Return (X, Y) of the center of cell containing provided text 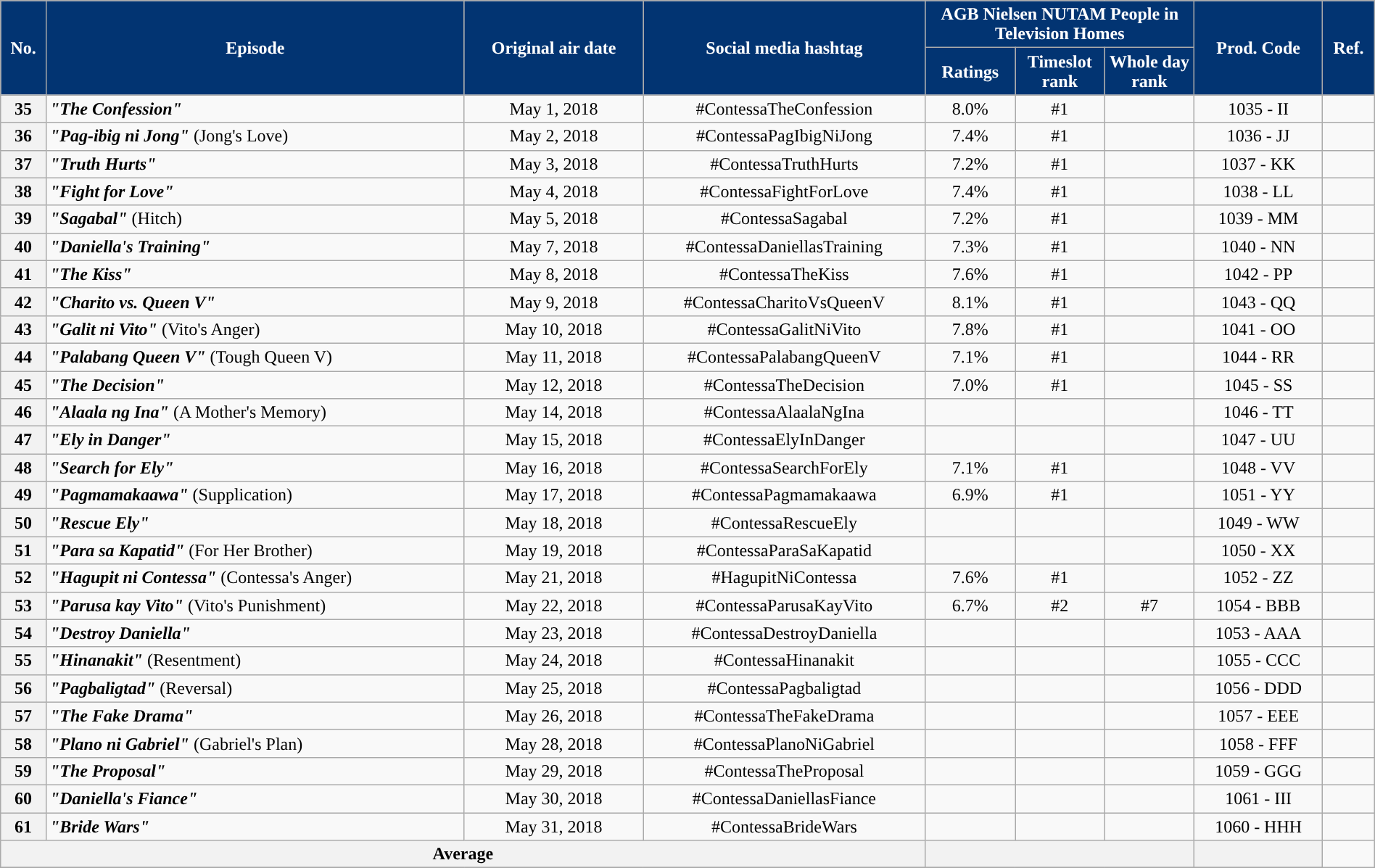
#ContessaTheKiss (785, 274)
#ContessaHinanakit (785, 661)
#ContessaPagmamakaawa (785, 495)
May 15, 2018 (553, 440)
49 (23, 495)
1040 - NN (1259, 247)
#ContessaTheDecision (785, 385)
#7 (1149, 605)
1057 - EEE (1259, 716)
"Destroy Daniella" (255, 633)
"Pagmamakaawa" (Supplication) (255, 495)
May 19, 2018 (553, 550)
7.3% (970, 247)
"Daniella's Fiance" (255, 798)
#HagupitNiContessa (785, 578)
"Sagabal" (Hitch) (255, 219)
#ContessaElyInDanger (785, 440)
May 21, 2018 (553, 578)
May 14, 2018 (553, 413)
1036 - JJ (1259, 136)
#ContessaAlaalaNgIna (785, 413)
May 5, 2018 (553, 219)
"Hagupit ni Contessa" (Contessa's Anger) (255, 578)
1041 - OO (1259, 329)
"Pag-ibig ni Jong" (Jong's Love) (255, 136)
May 3, 2018 (553, 164)
"Alaala ng Ina" (A Mother's Memory) (255, 413)
43 (23, 329)
AGB Nielsen NUTAM People in Television Homes (1060, 25)
May 23, 2018 (553, 633)
61 (23, 826)
"Bride Wars" (255, 826)
1048 - VV (1259, 468)
"The Confession" (255, 109)
#ContessaCharitoVsQueenV (785, 302)
40 (23, 247)
48 (23, 468)
Whole dayrank (1149, 71)
Average (463, 854)
1055 - CCC (1259, 661)
May 17, 2018 (553, 495)
"The Proposal" (255, 771)
"The Decision" (255, 385)
#ContessaSagabal (785, 219)
1035 - II (1259, 109)
"Parusa kay Vito" (Vito's Punishment) (255, 605)
1045 - SS (1259, 385)
47 (23, 440)
"Truth Hurts" (255, 164)
Episode (255, 48)
41 (23, 274)
#ContessaRescueEly (785, 523)
May 24, 2018 (553, 661)
1051 - YY (1259, 495)
#ContessaBrideWars (785, 826)
35 (23, 109)
37 (23, 164)
#ContessaParaSaKapatid (785, 550)
45 (23, 385)
"Fight for Love" (255, 191)
#ContessaDaniellasFiance (785, 798)
1054 - BBB (1259, 605)
1052 - ZZ (1259, 578)
52 (23, 578)
1049 - WW (1259, 523)
1044 - RR (1259, 357)
Ref. (1349, 48)
1061 - III (1259, 798)
"Plano ni Gabriel" (Gabriel's Plan) (255, 743)
1050 - XX (1259, 550)
#ContessaSearchForEly (785, 468)
"Palabang Queen V" (Tough Queen V) (255, 357)
"Hinanakit" (Resentment) (255, 661)
1037 - KK (1259, 164)
1056 - DDD (1259, 688)
May 11, 2018 (553, 357)
"Para sa Kapatid" (For Her Brother) (255, 550)
May 25, 2018 (553, 688)
Original air date (553, 48)
8.0% (970, 109)
#ContessaPlanoNiGabriel (785, 743)
May 2, 2018 (553, 136)
46 (23, 413)
#ContessaTheFakeDrama (785, 716)
53 (23, 605)
8.1% (970, 302)
"Search for Ely" (255, 468)
May 29, 2018 (553, 771)
1059 - GGG (1259, 771)
#ContessaGalitNiVito (785, 329)
38 (23, 191)
7.0% (970, 385)
Timeslotrank (1060, 71)
May 26, 2018 (553, 716)
57 (23, 716)
May 8, 2018 (553, 274)
Social media hashtag (785, 48)
May 1, 2018 (553, 109)
60 (23, 798)
1039 - MM (1259, 219)
May 18, 2018 (553, 523)
1058 - FFF (1259, 743)
"Pagbaligtad" (Reversal) (255, 688)
#2 (1060, 605)
"The Kiss" (255, 274)
55 (23, 661)
#ContessaPalabangQueenV (785, 357)
"The Fake Drama" (255, 716)
36 (23, 136)
"Daniella's Training" (255, 247)
1038 - LL (1259, 191)
May 4, 2018 (553, 191)
#ContessaPagbaligtad (785, 688)
58 (23, 743)
56 (23, 688)
#ContessaTruthHurts (785, 164)
#ContessaTheConfession (785, 109)
May 10, 2018 (553, 329)
#ContessaTheProposal (785, 771)
"Galit ni Vito" (Vito's Anger) (255, 329)
6.7% (970, 605)
51 (23, 550)
May 9, 2018 (553, 302)
#ContessaDestroyDaniella (785, 633)
44 (23, 357)
#ContessaPagIbigNiJong (785, 136)
1046 - TT (1259, 413)
May 16, 2018 (553, 468)
"Charito vs. Queen V" (255, 302)
#ContessaParusaKayVito (785, 605)
1060 - HHH (1259, 826)
May 28, 2018 (553, 743)
42 (23, 302)
May 31, 2018 (553, 826)
#ContessaDaniellasTraining (785, 247)
6.9% (970, 495)
May 12, 2018 (553, 385)
"Rescue Ely" (255, 523)
50 (23, 523)
Prod. Code (1259, 48)
1047 - UU (1259, 440)
54 (23, 633)
39 (23, 219)
"Ely in Danger" (255, 440)
May 7, 2018 (553, 247)
No. (23, 48)
#ContessaFightForLove (785, 191)
1042 - PP (1259, 274)
1043 - QQ (1259, 302)
Ratings (970, 71)
59 (23, 771)
May 22, 2018 (553, 605)
May 30, 2018 (553, 798)
1053 - AAA (1259, 633)
7.8% (970, 329)
